Extract the (X, Y) coordinate from the center of the cell holding the provided text.  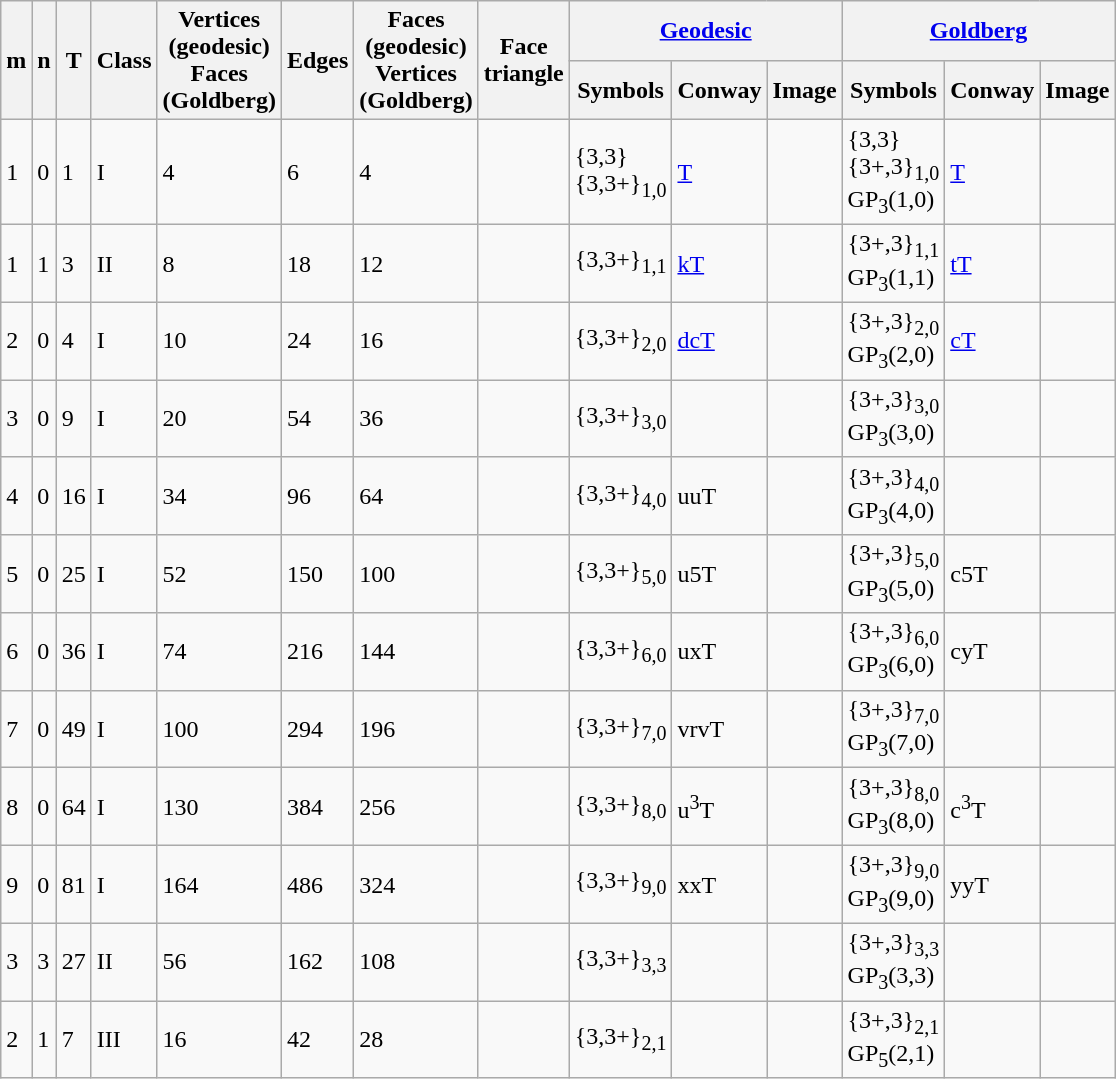
Facetriangle (524, 60)
Goldberg (978, 31)
150 (317, 574)
52 (219, 574)
216 (317, 652)
{3+,3}7,0GP3(7,0) (894, 729)
Class (124, 60)
164 (219, 884)
cT (992, 341)
dcT (720, 341)
{3,3+}9,0 (620, 884)
{3+,3}2,1GP5(2,1) (894, 1040)
III (124, 1040)
c3T (992, 807)
24 (317, 341)
256 (416, 807)
uxT (720, 652)
tT (992, 263)
54 (317, 419)
n (44, 60)
{3,3+}3,3 (620, 962)
{3+,3}2,0GP3(2,0) (894, 341)
{3,3+}5,0 (620, 574)
{3+,3}3,3GP3(3,3) (894, 962)
{3+,3}6,0GP3(6,0) (894, 652)
144 (416, 652)
m (16, 60)
{3,3+}1,1 (620, 263)
384 (317, 807)
xxT (720, 884)
u5T (720, 574)
Faces(geodesic)Vertices(Goldberg) (416, 60)
kT (720, 263)
{3,3}{3+,3}1,0GP3(1,0) (894, 172)
324 (416, 884)
{3,3+}8,0 (620, 807)
28 (416, 1040)
10 (219, 341)
49 (74, 729)
74 (219, 652)
Geodesic (706, 31)
{3+,3}3,0GP3(3,0) (894, 419)
56 (219, 962)
{3,3+}3,0 (620, 419)
{3,3+}6,0 (620, 652)
{3,3+}7,0 (620, 729)
294 (317, 729)
130 (219, 807)
{3+,3}1,1GP3(1,1) (894, 263)
{3+,3}8,0GP3(8,0) (894, 807)
{3+,3}4,0GP3(4,0) (894, 496)
18 (317, 263)
108 (416, 962)
{3,3+}4,0 (620, 496)
yyT (992, 884)
{3,3}{3,3+}1,0 (620, 172)
Edges (317, 60)
34 (219, 496)
{3,3+}2,1 (620, 1040)
Vertices(geodesic)Faces(Goldberg) (219, 60)
20 (219, 419)
cyT (992, 652)
vrvT (720, 729)
5 (16, 574)
81 (74, 884)
196 (416, 729)
96 (317, 496)
uuT (720, 496)
486 (317, 884)
12 (416, 263)
25 (74, 574)
{3,3+}2,0 (620, 341)
c5T (992, 574)
{3+,3}9,0GP3(9,0) (894, 884)
162 (317, 962)
42 (317, 1040)
u3T (720, 807)
27 (74, 962)
{3+,3}5,0GP3(5,0) (894, 574)
